Locate the cell with the specified text and output its [X, Y] center coordinate. 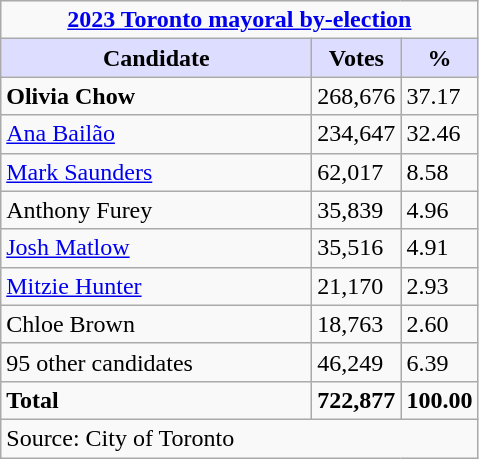
8.58 [440, 172]
2.60 [440, 324]
Olivia Chow [156, 96]
% [440, 58]
Votes [356, 58]
21,170 [356, 286]
32.46 [440, 134]
35,839 [356, 210]
46,249 [356, 362]
Chloe Brown [156, 324]
Candidate [156, 58]
100.00 [440, 400]
234,647 [356, 134]
35,516 [356, 248]
4.91 [440, 248]
2.93 [440, 286]
Mark Saunders [156, 172]
Josh Matlow [156, 248]
Source: City of Toronto [240, 438]
2023 Toronto mayoral by-election [240, 20]
6.39 [440, 362]
18,763 [356, 324]
4.96 [440, 210]
Anthony Furey [156, 210]
Total [156, 400]
95 other candidates [156, 362]
62,017 [356, 172]
722,877 [356, 400]
Mitzie Hunter [156, 286]
268,676 [356, 96]
Ana Bailão [156, 134]
37.17 [440, 96]
